Pinpoint the cell where the given text exists, returning its [x, y] midpoint coordinate. 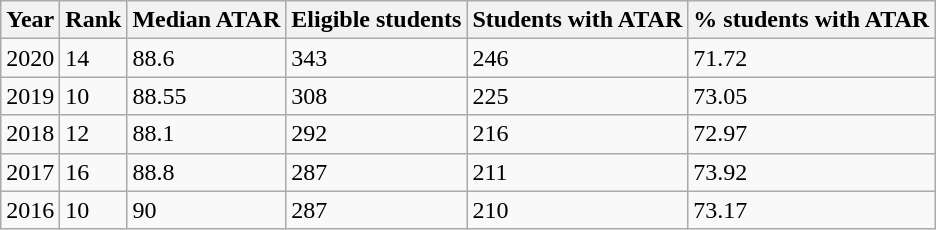
225 [578, 96]
73.92 [812, 172]
88.1 [206, 134]
12 [94, 134]
Median ATAR [206, 20]
343 [376, 58]
90 [206, 210]
16 [94, 172]
2017 [30, 172]
88.8 [206, 172]
Year [30, 20]
88.55 [206, 96]
Students with ATAR [578, 20]
216 [578, 134]
2018 [30, 134]
292 [376, 134]
246 [578, 58]
73.05 [812, 96]
211 [578, 172]
73.17 [812, 210]
2020 [30, 58]
% students with ATAR [812, 20]
210 [578, 210]
Eligible students [376, 20]
2019 [30, 96]
2016 [30, 210]
88.6 [206, 58]
72.97 [812, 134]
14 [94, 58]
71.72 [812, 58]
Rank [94, 20]
308 [376, 96]
